Extract the (X, Y) coordinate from the center of the cell holding the provided text.  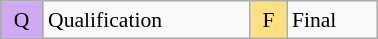
Final (332, 20)
Q (22, 20)
F (268, 20)
Qualification (146, 20)
